From the cell containing the given text, extract its center point as [X, Y] coordinate. 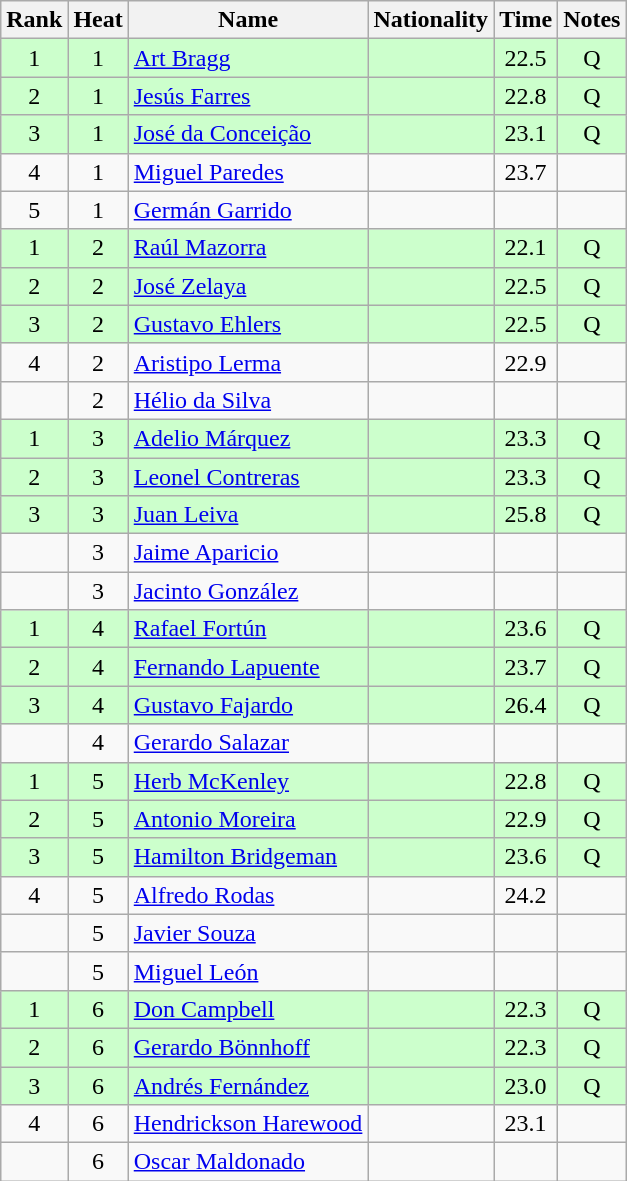
Rafael Fortún [248, 629]
25.8 [526, 515]
Gerardo Bönnhoff [248, 1047]
Rank [34, 20]
Heat [98, 20]
Hendrickson Harewood [248, 1124]
Andrés Fernández [248, 1085]
Adelio Márquez [248, 438]
22.1 [526, 248]
Fernando Lapuente [248, 667]
Aristipo Lerma [248, 362]
Name [248, 20]
Gerardo Salazar [248, 743]
Time [526, 20]
Juan Leiva [248, 515]
Raúl Mazorra [248, 248]
24.2 [526, 895]
José Zelaya [248, 286]
Alfredo Rodas [248, 895]
Germán Garrido [248, 210]
Gustavo Ehlers [248, 324]
Antonio Moreira [248, 819]
Miguel Paredes [248, 172]
Notes [592, 20]
26.4 [526, 705]
Jesús Farres [248, 96]
Hamilton Bridgeman [248, 857]
Herb McKenley [248, 781]
José da Conceição [248, 134]
Don Campbell [248, 1009]
Jaime Aparicio [248, 553]
Oscar Maldonado [248, 1162]
Leonel Contreras [248, 477]
Javier Souza [248, 933]
23.0 [526, 1085]
Art Bragg [248, 58]
Jacinto González [248, 591]
Gustavo Fajardo [248, 705]
Hélio da Silva [248, 400]
Nationality [431, 20]
Miguel León [248, 971]
